Detect which cell encompasses the target text, then output its (x, y) center coordinate. 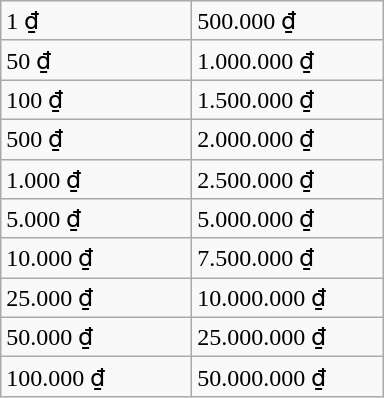
2.500.000 ₫ (288, 179)
1.500.000 ₫ (288, 100)
1.000.000 ₫ (288, 60)
25.000.000 ₫ (288, 337)
5.000 ₫ (96, 219)
1 ₫ (96, 21)
10.000 ₫ (96, 258)
1.000 ₫ (96, 179)
50 ₫ (96, 60)
100 ₫ (96, 100)
5.000.000 ₫ (288, 219)
7.500.000 ₫ (288, 258)
500.000 ₫ (288, 21)
2.000.000 ₫ (288, 139)
25.000 ₫ (96, 298)
500 ₫ (96, 139)
100.000 ₫ (96, 377)
50.000.000 ₫ (288, 377)
10.000.000 ₫ (288, 298)
50.000 ₫ (96, 337)
